Provide the [x, y] coordinate of the cell's center where the given text is located.  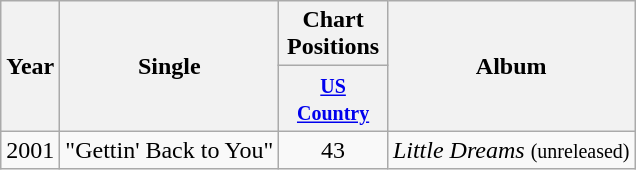
"Gettin' Back to You" [170, 150]
Album [511, 66]
Chart Positions [334, 34]
43 [334, 150]
US Country [334, 98]
Year [30, 66]
2001 [30, 150]
Little Dreams (unreleased) [511, 150]
Single [170, 66]
